Extract the (x, y) coordinate from the center of the cell holding the provided text.  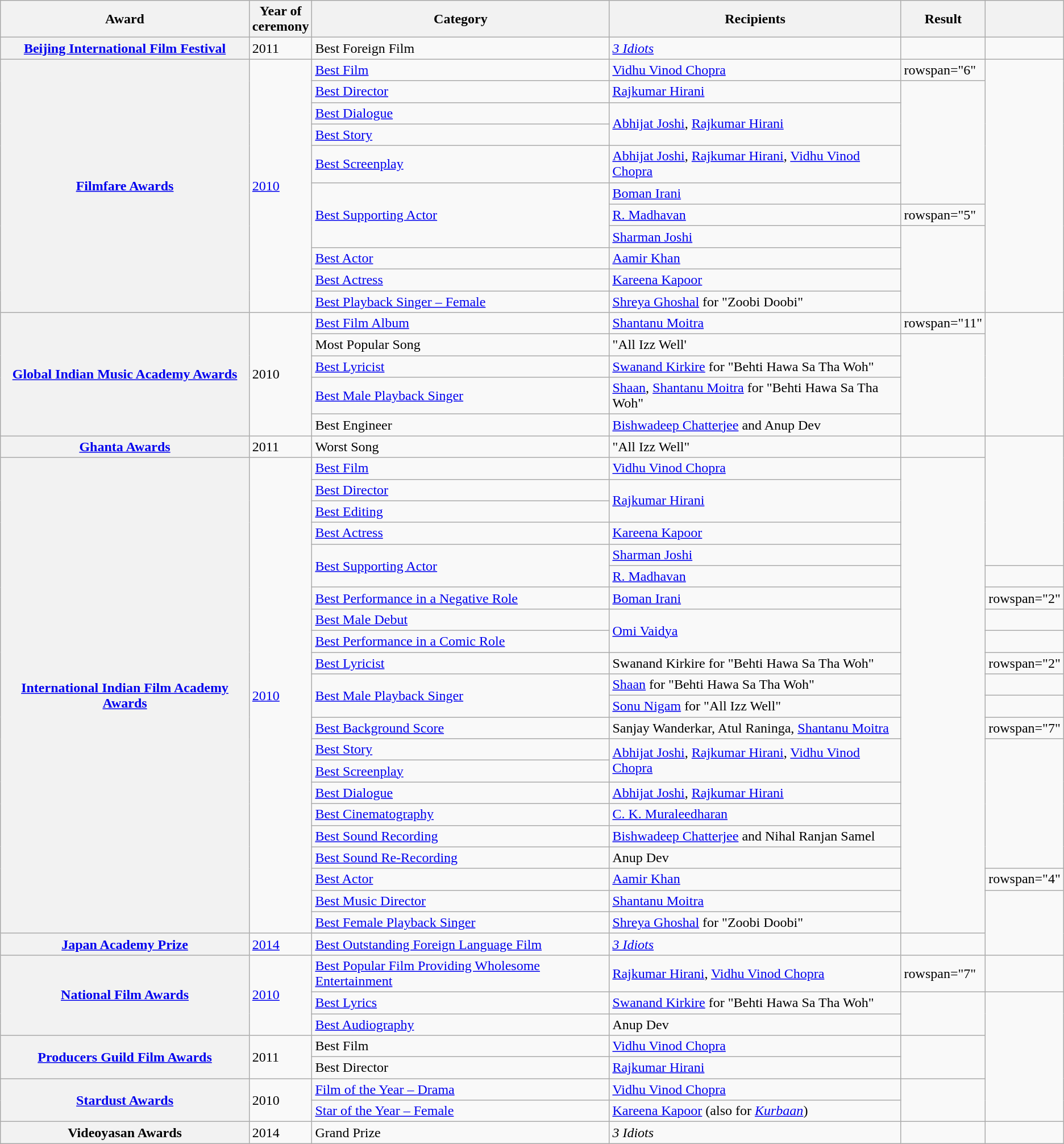
Best Audiography (460, 1025)
Best Lyrics (460, 1002)
Result (944, 19)
Sanjay Wanderkar, Atul Raninga, Shantanu Moitra (755, 728)
rowspan="6" (944, 70)
C. K. Muraleedharan (755, 814)
Global Indian Music Academy Awards (125, 374)
Best Performance in a Comic Role (460, 641)
Best Performance in a Negative Role (460, 598)
Sonu Nigam for "All Izz Well" (755, 706)
rowspan="11" (944, 323)
Star of the Year – Female (460, 1111)
Best Female Playback Singer (460, 922)
rowspan="4" (1025, 879)
Best Foreign Film (460, 48)
Most Popular Song (460, 345)
"All Izz Well' (755, 345)
Japan Academy Prize (125, 944)
rowspan="5" (944, 215)
Best Editing (460, 511)
Best Outstanding Foreign Language Film (460, 944)
Worst Song (460, 447)
Best Music Director (460, 901)
Best Sound Re-Recording (460, 858)
Best Engineer (460, 425)
Shaan, Shantanu Moitra for "Behti Hawa Sa Tha Woh" (755, 396)
Recipients (755, 19)
Bishwadeep Chatterjee and Anup Dev (755, 425)
"All Izz Well" (755, 447)
Grand Prize (460, 1133)
Beijing International Film Festival (125, 48)
Best Playback Singer – Female (460, 302)
Omi Vaidya (755, 630)
Film of the Year – Drama (460, 1089)
Rajkumar Hirani, Vidhu Vinod Chopra (755, 973)
National Film Awards (125, 995)
Best Popular Film Providing Wholesome Entertainment (460, 973)
Videoyasan Awards (125, 1133)
Best Sound Recording (460, 836)
Best Background Score (460, 728)
Producers Guild Film Awards (125, 1057)
Filmfare Awards (125, 186)
Stardust Awards (125, 1100)
Kareena Kapoor (also for Kurbaan) (755, 1111)
International Indian Film Academy Awards (125, 696)
Category (460, 19)
Award (125, 19)
Bishwadeep Chatterjee and Nihal Ranjan Samel (755, 836)
Best Cinematography (460, 814)
Best Male Debut (460, 619)
Best Film Album (460, 323)
Shaan for "Behti Hawa Sa Tha Woh" (755, 685)
Ghanta Awards (125, 447)
Year of ceremony (281, 19)
